Return (x, y) of the center of cell containing provided text 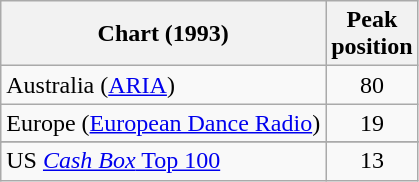
Chart (1993) (164, 34)
Peakposition (372, 34)
Europe (European Dance Radio) (164, 123)
80 (372, 85)
13 (372, 161)
US Cash Box Top 100 (164, 161)
19 (372, 123)
Australia (ARIA) (164, 85)
